Return (x, y) of the center of cell containing provided text 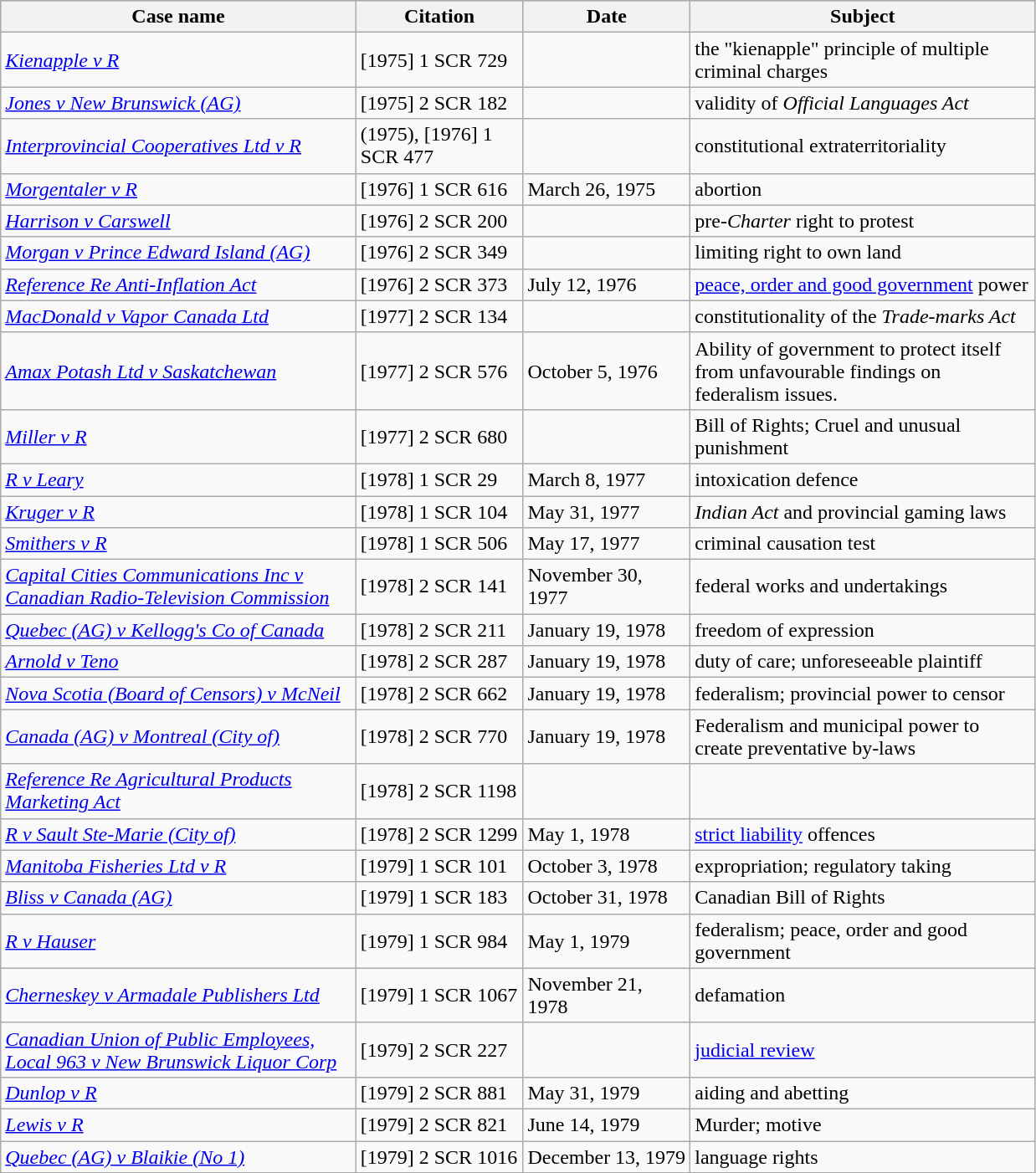
duty of care; unforeseeable plaintiff (863, 662)
[1979] 2 SCR 227 (439, 1049)
expropriation; regulatory taking (863, 866)
May 1, 1978 (607, 834)
May 1, 1979 (607, 940)
validity of Official Languages Act (863, 103)
Nova Scotia (Board of Censors) v McNeil (178, 694)
[1979] 2 SCR 881 (439, 1093)
Arnold v Teno (178, 662)
the "kienapple" principle of multiple criminal charges (863, 60)
Quebec (AG) v Blaikie (No 1) (178, 1157)
Reference Re Anti-Inflation Act (178, 284)
judicial review (863, 1049)
Quebec (AG) v Kellogg's Co of Canada (178, 630)
[1979] 1 SCR 1067 (439, 996)
[1976] 2 SCR 200 (439, 221)
[1978] 2 SCR 1198 (439, 791)
Cherneskey v Armadale Publishers Ltd (178, 996)
Capital Cities Communications Inc v Canadian Radio-Television Commission (178, 587)
Bliss v Canada (AG) (178, 898)
[1977] 2 SCR 680 (439, 437)
July 12, 1976 (607, 284)
Subject (863, 17)
peace, order and good government power (863, 284)
May 31, 1977 (607, 511)
[1978] 2 SCR 770 (439, 736)
freedom of expression (863, 630)
[1979] 1 SCR 183 (439, 898)
R v Leary (178, 479)
Canadian Union of Public Employees, Local 963 v New Brunswick Liquor Corp (178, 1049)
Manitoba Fisheries Ltd v R (178, 866)
Morgentaler v R (178, 189)
[1979] 2 SCR 821 (439, 1124)
Harrison v Carswell (178, 221)
Jones v New Brunswick (AG) (178, 103)
Kruger v R (178, 511)
[1976] 2 SCR 349 (439, 253)
Smithers v R (178, 544)
[1976] 2 SCR 373 (439, 284)
May 31, 1979 (607, 1093)
December 13, 1979 (607, 1157)
[1975] 2 SCR 182 (439, 103)
[1978] 1 SCR 104 (439, 511)
October 31, 1978 (607, 898)
October 3, 1978 (607, 866)
Morgan v Prince Edward Island (AG) (178, 253)
constitutionality of the Trade-marks Act (863, 316)
Amax Potash Ltd v Saskatchewan (178, 371)
federalism; peace, order and good government (863, 940)
aiding and abetting (863, 1093)
Canadian Bill of Rights (863, 898)
November 30, 1977 (607, 587)
constitutional extraterritoriality (863, 146)
[1977] 2 SCR 134 (439, 316)
June 14, 1979 (607, 1124)
[1978] 1 SCR 29 (439, 479)
[1978] 2 SCR 287 (439, 662)
language rights (863, 1157)
October 5, 1976 (607, 371)
intoxication defence (863, 479)
[1978] 2 SCR 662 (439, 694)
Kienapple v R (178, 60)
March 26, 1975 (607, 189)
strict liability offences (863, 834)
Bill of Rights; Cruel and unusual punishment (863, 437)
defamation (863, 996)
R v Hauser (178, 940)
[1978] 2 SCR 1299 (439, 834)
[1977] 2 SCR 576 (439, 371)
Federalism and municipal power to create preventative by-laws (863, 736)
(1975), [1976] 1 SCR 477 (439, 146)
[1978] 2 SCR 141 (439, 587)
[1979] 1 SCR 984 (439, 940)
Citation (439, 17)
[1978] 1 SCR 506 (439, 544)
Date (607, 17)
limiting right to own land (863, 253)
[1976] 1 SCR 616 (439, 189)
criminal causation test (863, 544)
Lewis v R (178, 1124)
[1975] 1 SCR 729 (439, 60)
November 21, 1978 (607, 996)
Indian Act and provincial gaming laws (863, 511)
[1979] 2 SCR 1016 (439, 1157)
MacDonald v Vapor Canada Ltd (178, 316)
Interprovincial Cooperatives Ltd v R (178, 146)
Ability of government to protect itself from unfavourable findings on federalism issues. (863, 371)
Murder; motive (863, 1124)
federalism; provincial power to censor (863, 694)
[1979] 1 SCR 101 (439, 866)
May 17, 1977 (607, 544)
pre-Charter right to protest (863, 221)
R v Sault Ste-Marie (City of) (178, 834)
[1978] 2 SCR 211 (439, 630)
Reference Re Agricultural Products Marketing Act (178, 791)
federal works and undertakings (863, 587)
March 8, 1977 (607, 479)
abortion (863, 189)
Dunlop v R (178, 1093)
Miller v R (178, 437)
Canada (AG) v Montreal (City of) (178, 736)
Case name (178, 17)
